Pinpoint the cell where the given text exists, returning its (x, y) midpoint coordinate. 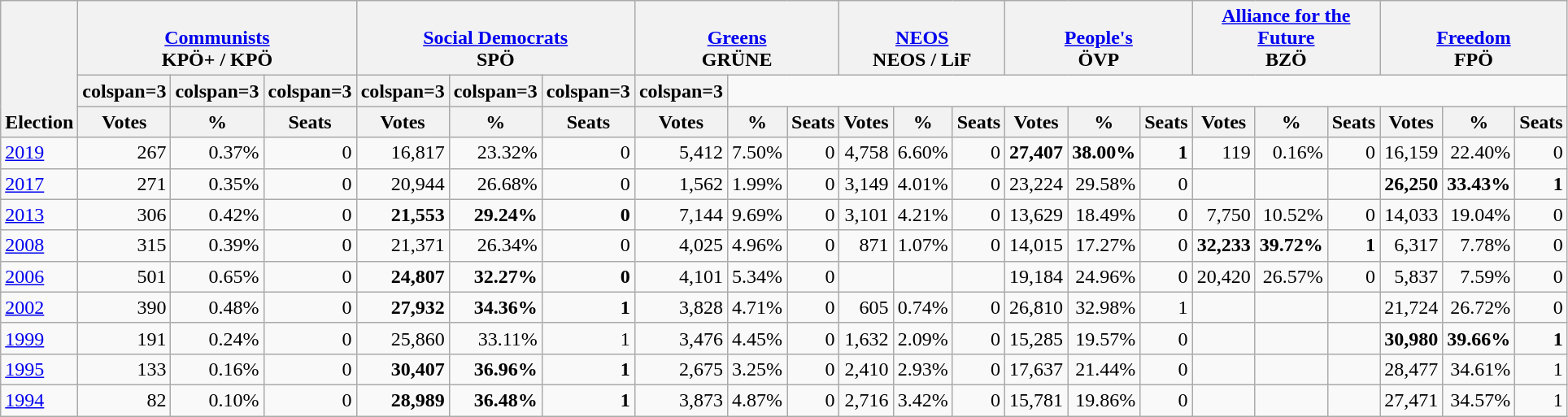
4,025 (681, 245)
2019 (39, 153)
2.09% (922, 338)
10.52% (1291, 215)
21,371 (403, 245)
14,015 (1036, 245)
3.42% (922, 400)
32.98% (1104, 307)
6,317 (1412, 245)
NEOSNEOS / LiF (922, 38)
15,781 (1036, 400)
19.57% (1104, 338)
17.27% (1104, 245)
38.00% (1104, 153)
0.74% (922, 307)
191 (124, 338)
23.32% (495, 153)
7.50% (756, 153)
4.71% (756, 307)
19,184 (1036, 276)
20,944 (403, 184)
0.42% (217, 215)
4,758 (866, 153)
26.34% (495, 245)
15,285 (1036, 338)
1,632 (866, 338)
1999 (39, 338)
3,476 (681, 338)
FreedomFPÖ (1474, 38)
33.11% (495, 338)
5.34% (756, 276)
2013 (39, 215)
19.86% (1104, 400)
24,807 (403, 276)
0.39% (217, 245)
32,233 (1223, 245)
2,410 (866, 369)
People'sÖVP (1100, 38)
1,562 (681, 184)
28,477 (1412, 369)
1994 (39, 400)
2017 (39, 184)
Alliance for the FutureBZÖ (1287, 38)
21,553 (403, 215)
34.36% (495, 307)
4.96% (756, 245)
4.21% (922, 215)
27,471 (1412, 400)
271 (124, 184)
267 (124, 153)
25,860 (403, 338)
3,828 (681, 307)
32.27% (495, 276)
82 (124, 400)
605 (866, 307)
13,629 (1036, 215)
3,873 (681, 400)
119 (1223, 153)
33.43% (1479, 184)
4.87% (756, 400)
3,101 (866, 215)
26.57% (1291, 276)
28,989 (403, 400)
9.69% (756, 215)
14,033 (1412, 215)
GreensGRÜNE (737, 38)
2,716 (866, 400)
6.60% (922, 153)
2002 (39, 307)
1.99% (756, 184)
1995 (39, 369)
20,420 (1223, 276)
36.96% (495, 369)
29.58% (1104, 184)
26,250 (1412, 184)
7,750 (1223, 215)
29.24% (495, 215)
30,407 (403, 369)
0.10% (217, 400)
0.65% (217, 276)
39.72% (1291, 245)
7,144 (681, 215)
18.49% (1104, 215)
7.59% (1479, 276)
501 (124, 276)
26,810 (1036, 307)
21.44% (1104, 369)
22.40% (1479, 153)
5,412 (681, 153)
16,817 (403, 153)
7.78% (1479, 245)
23,224 (1036, 184)
26.72% (1479, 307)
36.48% (495, 400)
2,675 (681, 369)
1.07% (922, 245)
30,980 (1412, 338)
Election (39, 69)
3.25% (756, 369)
CommunistsKPÖ+ / KPÖ (217, 38)
27,932 (403, 307)
4.45% (756, 338)
27,407 (1036, 153)
16,159 (1412, 153)
2008 (39, 245)
4,101 (681, 276)
4.01% (922, 184)
0.35% (217, 184)
0.24% (217, 338)
306 (124, 215)
24.96% (1104, 276)
21,724 (1412, 307)
133 (124, 369)
39.66% (1479, 338)
3,149 (866, 184)
26.68% (495, 184)
0.48% (217, 307)
315 (124, 245)
871 (866, 245)
5,837 (1412, 276)
34.57% (1479, 400)
2.93% (922, 369)
19.04% (1479, 215)
17,637 (1036, 369)
34.61% (1479, 369)
2006 (39, 276)
Social DemocratsSPÖ (495, 38)
0.37% (217, 153)
390 (124, 307)
